Locate the cell with the specified text and output its [x, y] center coordinate. 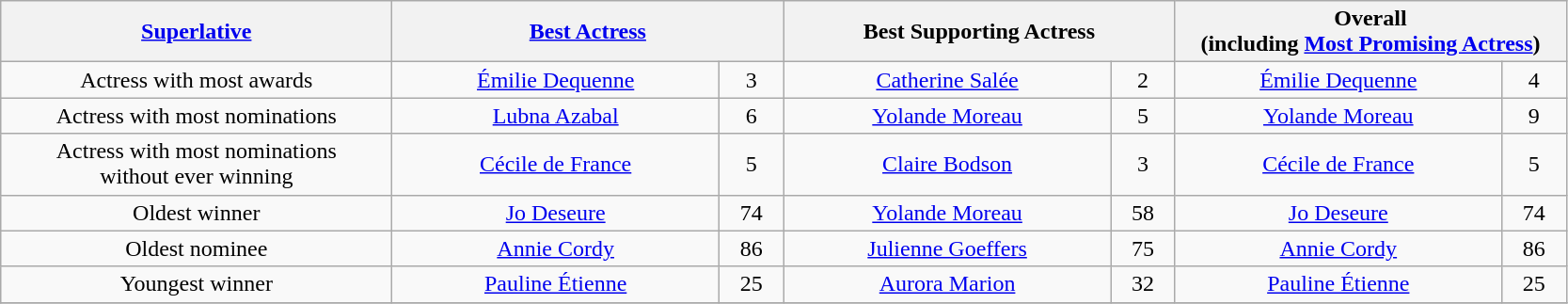
Best Supporting Actress [979, 32]
32 [1143, 284]
Best Actress [588, 32]
Youngest winner [197, 284]
Aurora Marion [947, 284]
75 [1143, 248]
Actress with most nominationswithout ever winning [197, 164]
Superlative [197, 32]
Catherine Salée [947, 80]
Claire Bodson [947, 164]
6 [752, 116]
Actress with most nominations [197, 116]
4 [1534, 80]
2 [1143, 80]
Overall(including Most Promising Actress) [1370, 32]
9 [1534, 116]
Lubna Azabal [556, 116]
Oldest nominee [197, 248]
Julienne Goeffers [947, 248]
Oldest winner [197, 213]
58 [1143, 213]
Actress with most awards [197, 80]
